Provide the (x, y) coordinate of the cell's center where the given text is located.  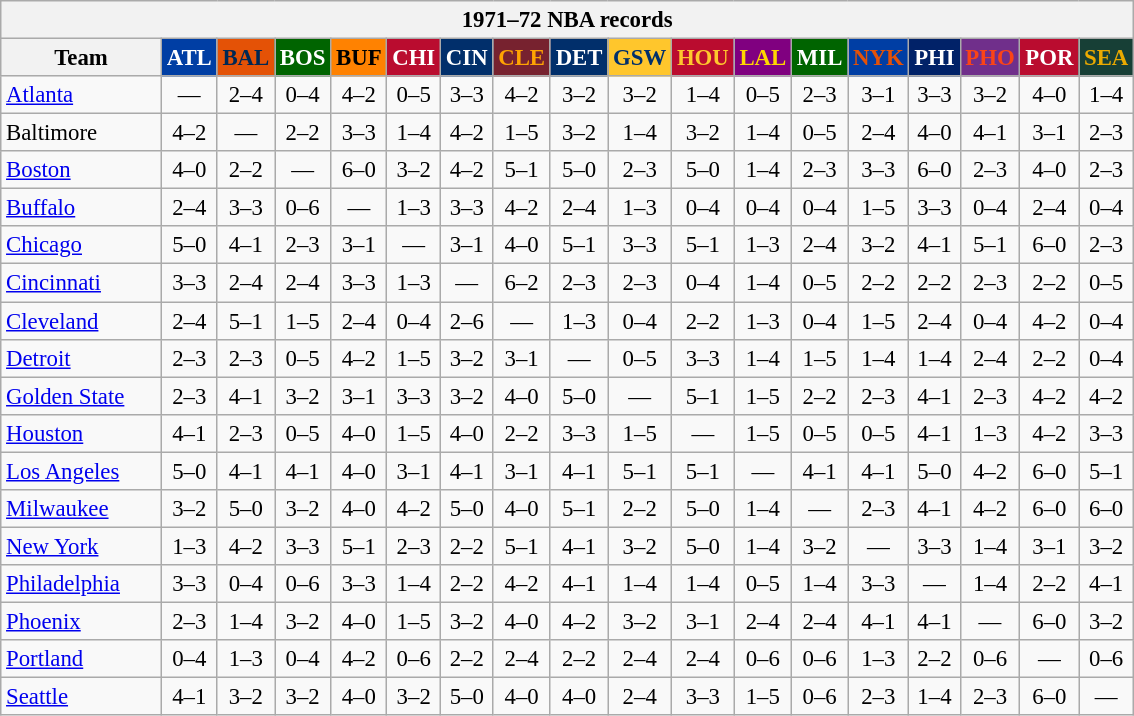
POR (1050, 58)
CLE (522, 58)
BUF (359, 58)
Philadelphia (82, 584)
CHI (414, 58)
1971–72 NBA records (568, 20)
SEA (1106, 58)
PHO (990, 58)
Team (82, 58)
Boston (82, 170)
ATL (189, 58)
PHI (934, 58)
CIN (467, 58)
Buffalo (82, 208)
Baltimore (82, 133)
2–6 (467, 321)
New York (82, 546)
MIL (820, 58)
Detroit (82, 358)
DET (578, 58)
Los Angeles (82, 471)
HOU (704, 58)
BAL (246, 58)
NYK (878, 58)
LAL (762, 58)
6–2 (522, 283)
Portland (82, 659)
Seattle (82, 697)
Chicago (82, 245)
Cincinnati (82, 283)
Milwaukee (82, 509)
Phoenix (82, 621)
Atlanta (82, 95)
Cleveland (82, 321)
GSW (640, 58)
Houston (82, 433)
BOS (303, 58)
Golden State (82, 396)
